Scan for the cell matching the given text and deliver its (x, y) coordinate at center. 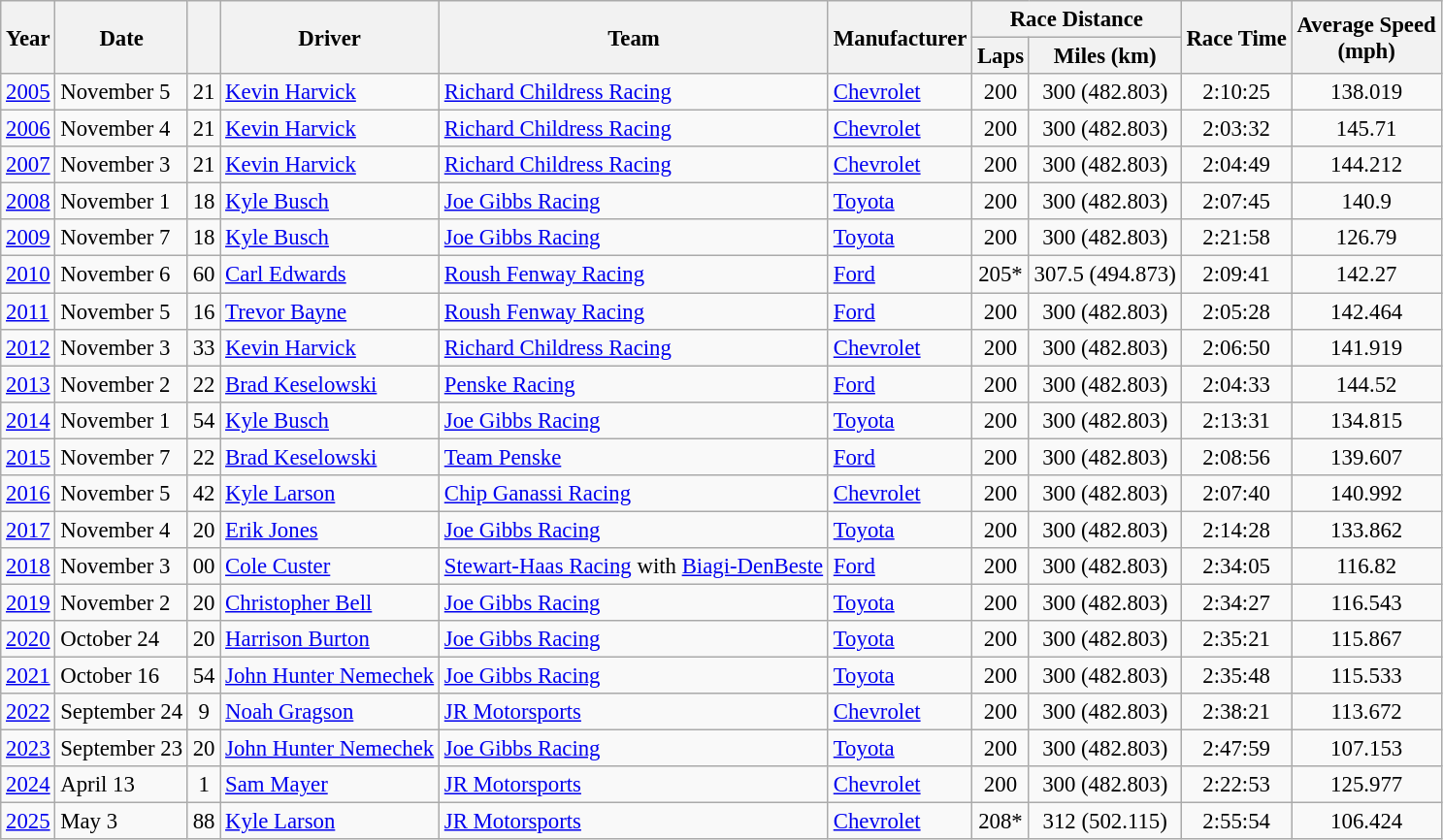
139.607 (1366, 457)
2014 (28, 420)
142.464 (1366, 311)
September 23 (121, 749)
May 3 (121, 822)
2007 (28, 165)
2012 (28, 347)
Penske Racing (633, 384)
2013 (28, 384)
2:35:21 (1236, 639)
140.9 (1366, 202)
Year (28, 37)
2:34:27 (1236, 602)
2:34:05 (1236, 566)
2:04:33 (1236, 384)
138.019 (1366, 92)
307.5 (494.873) (1104, 275)
142.27 (1366, 275)
Noah Gragson (330, 712)
106.424 (1366, 822)
October 16 (121, 676)
2024 (28, 785)
Chip Ganassi Racing (633, 494)
Carl Edwards (330, 275)
125.977 (1366, 785)
88 (204, 822)
Cole Custer (330, 566)
Harrison Burton (330, 639)
115.533 (1366, 676)
Team (633, 37)
133.862 (1366, 530)
2010 (28, 275)
April 13 (121, 785)
00 (204, 566)
16 (204, 311)
Stewart-Haas Racing with Biagi-DenBeste (633, 566)
2:21:58 (1236, 238)
2005 (28, 92)
208* (1001, 822)
2:04:49 (1236, 165)
312 (502.115) (1104, 822)
2018 (28, 566)
Erik Jones (330, 530)
9 (204, 712)
2:03:32 (1236, 129)
2019 (28, 602)
2021 (28, 676)
2:14:28 (1236, 530)
2:55:54 (1236, 822)
126.79 (1366, 238)
113.672 (1366, 712)
Trevor Bayne (330, 311)
2:07:40 (1236, 494)
134.815 (1366, 420)
115.867 (1366, 639)
Christopher Bell (330, 602)
September 24 (121, 712)
2:07:45 (1236, 202)
144.212 (1366, 165)
107.153 (1366, 749)
2:05:28 (1236, 311)
2017 (28, 530)
144.52 (1366, 384)
2:13:31 (1236, 420)
2:47:59 (1236, 749)
2006 (28, 129)
Driver (330, 37)
Laps (1001, 56)
2:38:21 (1236, 712)
2020 (28, 639)
2016 (28, 494)
2:35:48 (1236, 676)
2:09:41 (1236, 275)
October 24 (121, 639)
Team Penske (633, 457)
2023 (28, 749)
2:10:25 (1236, 92)
2025 (28, 822)
November 6 (121, 275)
2011 (28, 311)
2:22:53 (1236, 785)
Manufacturer (900, 37)
140.992 (1366, 494)
1 (204, 785)
Date (121, 37)
Sam Mayer (330, 785)
145.71 (1366, 129)
Race Time (1236, 37)
Average Speed(mph) (1366, 37)
2:06:50 (1236, 347)
Miles (km) (1104, 56)
141.919 (1366, 347)
116.543 (1366, 602)
2022 (28, 712)
116.82 (1366, 566)
33 (204, 347)
2009 (28, 238)
2015 (28, 457)
Race Distance (1077, 19)
205* (1001, 275)
2008 (28, 202)
42 (204, 494)
60 (204, 275)
2:08:56 (1236, 457)
